Provide the [X, Y] coordinate of the cell's center where the given text is located.  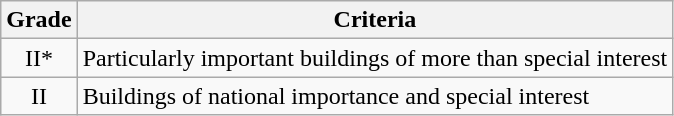
II [39, 96]
Particularly important buildings of more than special interest [375, 58]
II* [39, 58]
Buildings of national importance and special interest [375, 96]
Criteria [375, 20]
Grade [39, 20]
